From the cell containing the given text, extract its center point as [x, y] coordinate. 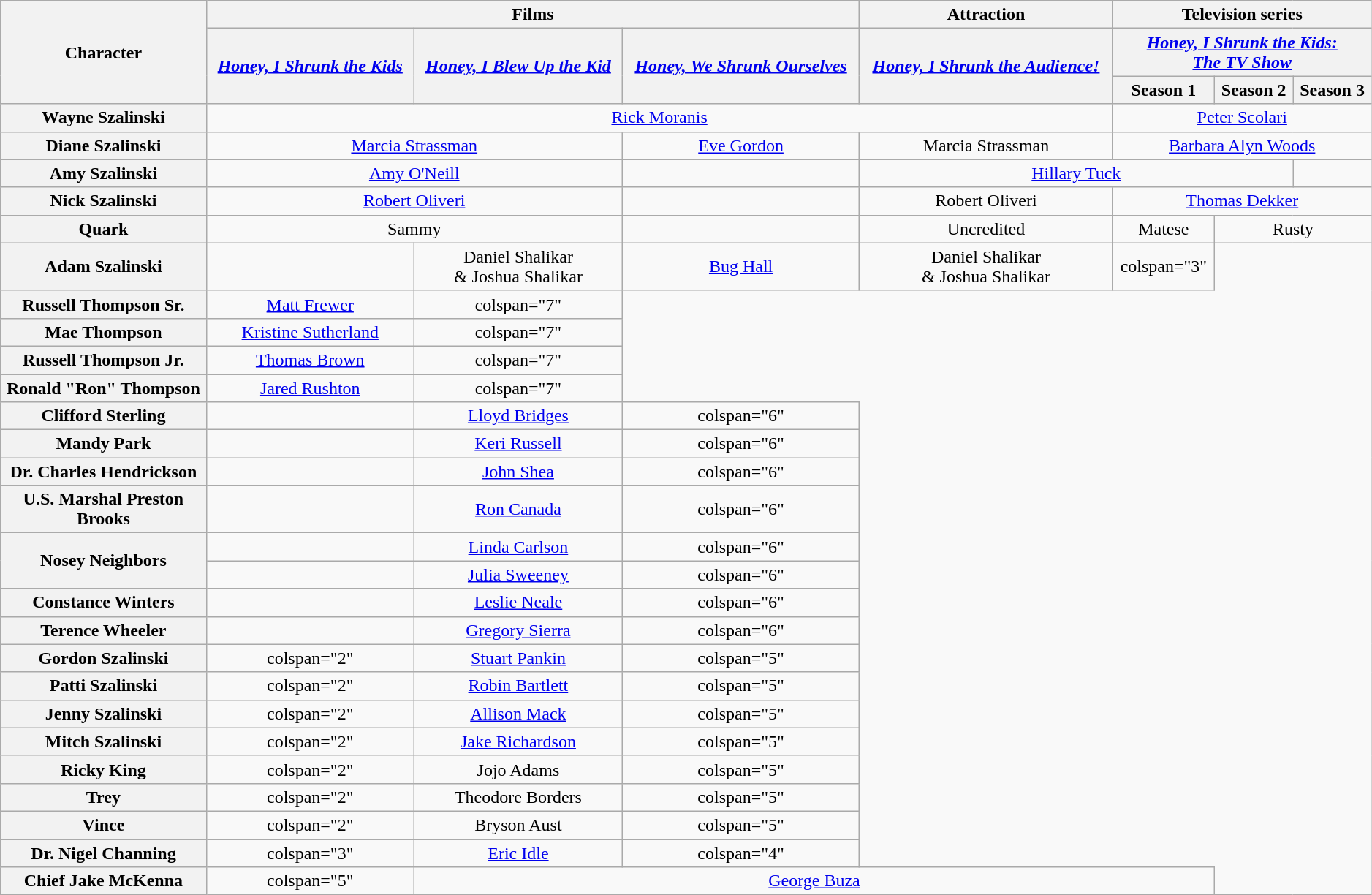
Hillary Tuck [1076, 173]
Julia Sweeney [518, 575]
Season 3 [1332, 90]
Eric Idle [518, 853]
Robin Bartlett [518, 686]
Constance Winters [104, 603]
Russell Thompson Jr. [104, 360]
Ronald "Ron" Thompson [104, 388]
John Shea [518, 472]
Linda Carlson [518, 547]
Stuart Pankin [518, 658]
Wayne Szalinski [104, 118]
Kristine Sutherland [310, 332]
Matt Frewer [310, 304]
Honey, I Shrunk the Kids:The TV Show [1242, 53]
Barbara Alyn Woods [1242, 146]
Honey, I Blew Up the Kid [518, 66]
Bug Hall [740, 266]
Matese [1164, 229]
Television series [1242, 15]
Leslie Neale [518, 603]
Mandy Park [104, 444]
Jared Rushton [310, 388]
Thomas Brown [310, 360]
Season 1 [1164, 90]
Ricky King [104, 769]
Nick Szalinski [104, 201]
Terence Wheeler [104, 630]
Nosey Neighbors [104, 561]
Quark [104, 229]
Gordon Szalinski [104, 658]
Vince [104, 825]
Bryson Aust [518, 825]
Attraction [986, 15]
Jake Richardson [518, 741]
Honey, We Shrunk Ourselves [740, 66]
Honey, I Shrunk the Kids [310, 66]
Jojo Adams [518, 769]
Russell Thompson Sr. [104, 304]
Trey [104, 797]
Thomas Dekker [1242, 201]
Mae Thompson [104, 332]
Amy O'Neill [414, 173]
Season 2 [1254, 90]
Honey, I Shrunk the Audience! [986, 66]
Diane Szalinski [104, 146]
Dr. Nigel Channing [104, 853]
Amy Szalinski [104, 173]
Films [533, 15]
Rick Moranis [659, 118]
Lloyd Bridges [518, 416]
Dr. Charles Hendrickson [104, 472]
Mitch Szalinski [104, 741]
Theodore Borders [518, 797]
Jenny Szalinski [104, 714]
Sammy [414, 229]
Chief Jake McKenna [104, 881]
Clifford Sterling [104, 416]
Allison Mack [518, 714]
Peter Scolari [1242, 118]
U.S. Marshal Preston Brooks [104, 509]
Gregory Sierra [518, 630]
Adam Szalinski [104, 266]
George Buza [814, 881]
Uncredited [986, 229]
Rusty [1294, 229]
Eve Gordon [740, 146]
Keri Russell [518, 444]
Patti Szalinski [104, 686]
Ron Canada [518, 509]
Character [104, 53]
colspan="4" [740, 853]
